Locate the cell with the specified text and output its [X, Y] center coordinate. 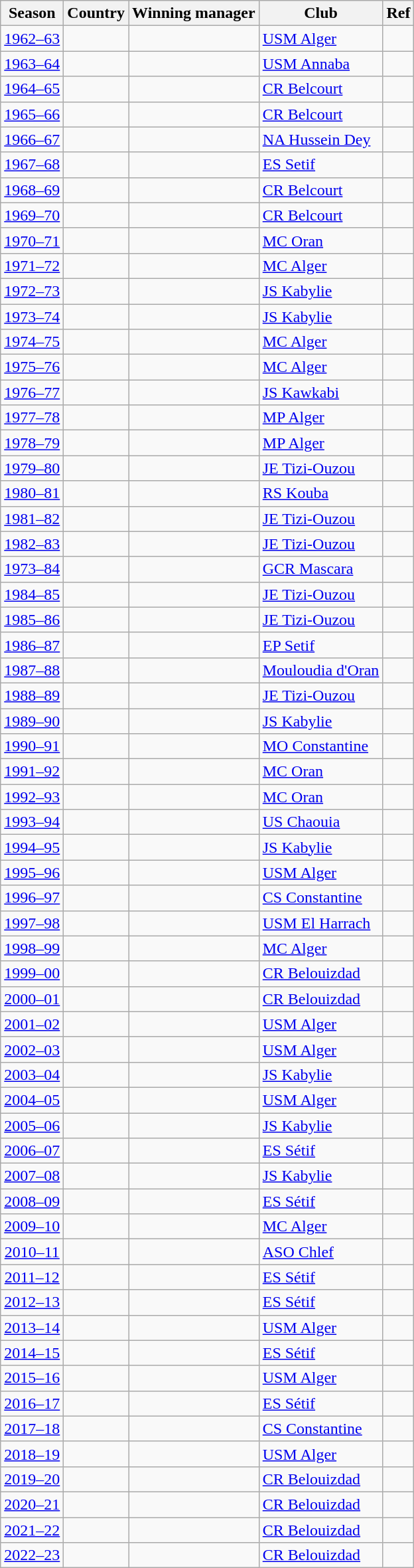
JS Kawkabi [321, 392]
2004–05 [32, 1100]
1968–69 [32, 190]
1964–65 [32, 89]
2017–18 [32, 1429]
2001–02 [32, 1024]
1973–84 [32, 569]
2005–06 [32, 1126]
1991–92 [32, 772]
2011–12 [32, 1277]
ASO Chlef [321, 1252]
1995–96 [32, 873]
1974–75 [32, 342]
Mouloudia d'Oran [321, 670]
2003–04 [32, 1075]
1988–89 [32, 695]
1972–73 [32, 291]
2018–19 [32, 1454]
2008–09 [32, 1201]
1992–93 [32, 797]
1981–82 [32, 519]
1982–83 [32, 544]
1970–71 [32, 240]
2021–22 [32, 1529]
Season [32, 13]
1986–87 [32, 645]
1997–98 [32, 923]
RS Kouba [321, 493]
1978–79 [32, 443]
1977–78 [32, 418]
1969–70 [32, 215]
1989–90 [32, 721]
1987–88 [32, 670]
2000–01 [32, 999]
1975–76 [32, 367]
2019–20 [32, 1479]
1990–91 [32, 746]
1985–86 [32, 620]
Ref [398, 13]
NA Hussein Dey [321, 139]
USM El Harrach [321, 923]
1996–97 [32, 898]
1962–63 [32, 39]
1966–67 [32, 139]
2007–08 [32, 1176]
GCR Mascara [321, 569]
ES Setif [321, 165]
1980–81 [32, 493]
2020–21 [32, 1504]
1984–85 [32, 594]
2009–10 [32, 1227]
USM Annaba [321, 64]
2013–14 [32, 1328]
EP Setif [321, 645]
1971–72 [32, 266]
Winning manager [194, 13]
1994–95 [32, 847]
1979–80 [32, 468]
1993–94 [32, 822]
2014–15 [32, 1353]
2016–17 [32, 1403]
1967–68 [32, 165]
2015–16 [32, 1378]
2010–11 [32, 1252]
Club [321, 13]
2002–03 [32, 1049]
1973–74 [32, 317]
1999–00 [32, 974]
1998–99 [32, 948]
2006–07 [32, 1151]
US Chaouia [321, 822]
1963–64 [32, 64]
1965–66 [32, 114]
2022–23 [32, 1555]
1976–77 [32, 392]
Country [96, 13]
2012–13 [32, 1302]
MO Constantine [321, 746]
